Output the (x, y) coordinate of the center of the cell containing the given text.  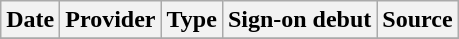
Sign-on debut (299, 20)
Date (30, 20)
Source (418, 20)
Provider (110, 20)
Type (192, 20)
